Locate the cell with the specified text and output its [X, Y] center coordinate. 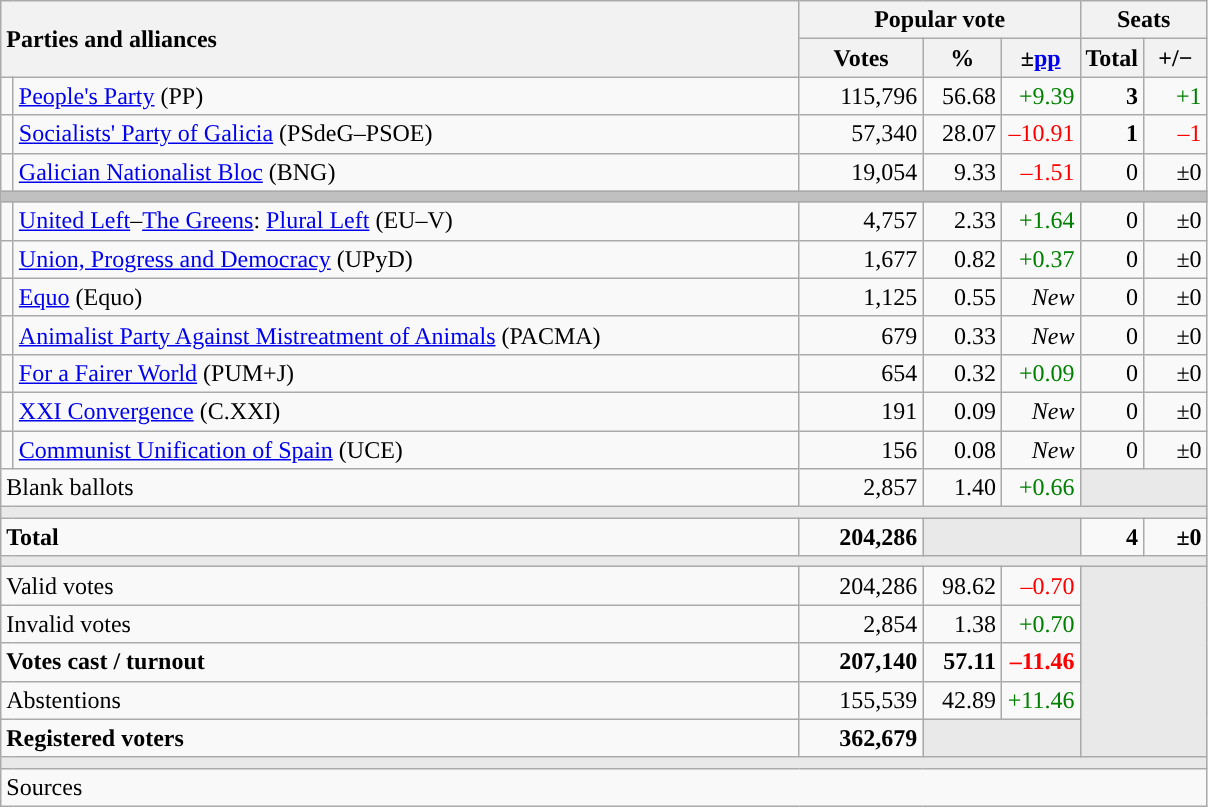
For a Fairer World (PUM+J) [406, 373]
679 [861, 335]
0.33 [962, 335]
+1 [1176, 96]
207,140 [861, 662]
+0.37 [1040, 259]
1,125 [861, 297]
19,054 [861, 172]
0.32 [962, 373]
155,539 [861, 700]
1 [1112, 134]
57.11 [962, 662]
3 [1112, 96]
115,796 [861, 96]
Socialists' Party of Galicia (PSdeG–PSOE) [406, 134]
4 [1112, 537]
–10.91 [1040, 134]
United Left–The Greens: Plural Left (EU–V) [406, 221]
Parties and alliances [400, 39]
654 [861, 373]
56.68 [962, 96]
Communist Unification of Spain (UCE) [406, 449]
28.07 [962, 134]
Invalid votes [400, 624]
+0.70 [1040, 624]
2,857 [861, 488]
–1.51 [1040, 172]
+9.39 [1040, 96]
Union, Progress and Democracy (UPyD) [406, 259]
98.62 [962, 586]
Votes cast / turnout [400, 662]
+0.66 [1040, 488]
±pp [1040, 58]
–0.70 [1040, 586]
People's Party (PP) [406, 96]
Votes [861, 58]
Sources [604, 787]
+0.09 [1040, 373]
156 [861, 449]
2,854 [861, 624]
+11.46 [1040, 700]
362,679 [861, 738]
Registered voters [400, 738]
57,340 [861, 134]
Abstentions [400, 700]
Blank ballots [400, 488]
1.38 [962, 624]
0.55 [962, 297]
42.89 [962, 700]
Valid votes [400, 586]
% [962, 58]
Equo (Equo) [406, 297]
9.33 [962, 172]
–1 [1176, 134]
Animalist Party Against Mistreatment of Animals (PACMA) [406, 335]
+1.64 [1040, 221]
–11.46 [1040, 662]
Popular vote [940, 20]
1,677 [861, 259]
+/− [1176, 58]
4,757 [861, 221]
2.33 [962, 221]
XXI Convergence (C.XXI) [406, 411]
Galician Nationalist Bloc (BNG) [406, 172]
191 [861, 411]
0.09 [962, 411]
0.82 [962, 259]
0.08 [962, 449]
Seats [1144, 20]
1.40 [962, 488]
